Determine the [x, y] coordinate at the center of the cell enclosing the given text.  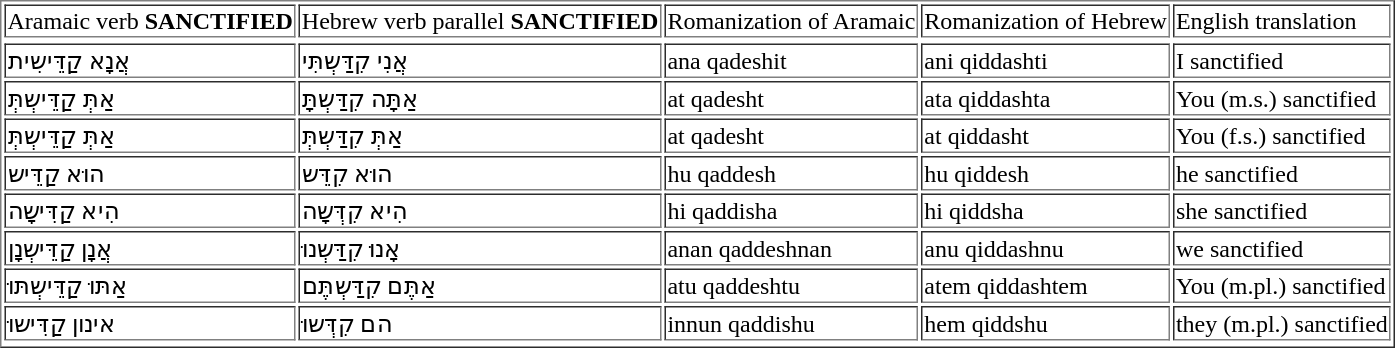
You (m.s.) sanctified [1282, 98]
hem qiddshu [1046, 323]
she sanctified [1282, 211]
innun qaddishu [791, 323]
הִיא קִדְּשָה [480, 211]
אַתָּה קִדַּשְתָּ [480, 98]
אַתֶּם קִדַּשְתֶּם [480, 285]
he sanctified [1282, 173]
אינון קַדִּישוּ [150, 323]
anu qiddashnu [1046, 248]
hu qiddesh [1046, 173]
אֲנִי קִדַּשְתִּי [480, 61]
at qiddasht [1046, 135]
אַתְּ קִדַּשְתְּ [480, 135]
Romanization of Aramaic [791, 20]
I sanctified [1282, 61]
ani qiddashti [1046, 61]
they (m.pl.) sanctified [1282, 323]
Hebrew verb parallel SANCTIFIED [480, 20]
You (m.pl.) sanctified [1282, 285]
hu qaddesh [791, 173]
atem qiddashtem [1046, 285]
we sanctified [1282, 248]
הִיא קַדִּישָה [150, 211]
anan qaddeshnan [791, 248]
hi qaddisha [791, 211]
ata qiddashta [1046, 98]
הוּא קַדֵּיש [150, 173]
הם קִדְּשוּ [480, 323]
Romanization of Hebrew [1046, 20]
atu qaddeshtu [791, 285]
אַתּוּ קַדֵּישְתּוּ [150, 285]
ana qadeshit [791, 61]
אָנוּ קִדַּשְנוּ [480, 248]
hi qiddsha [1046, 211]
English translation [1282, 20]
Aramaic verb SANCTIFIED [150, 20]
אֲנָן קַדֵּישְנָן [150, 248]
You (f.s.) sanctified [1282, 135]
אֲנָא קַדֵּישִית [150, 61]
הוּא קִדֵּש [480, 173]
